From the cell containing the given text, extract its center point as (x, y) coordinate. 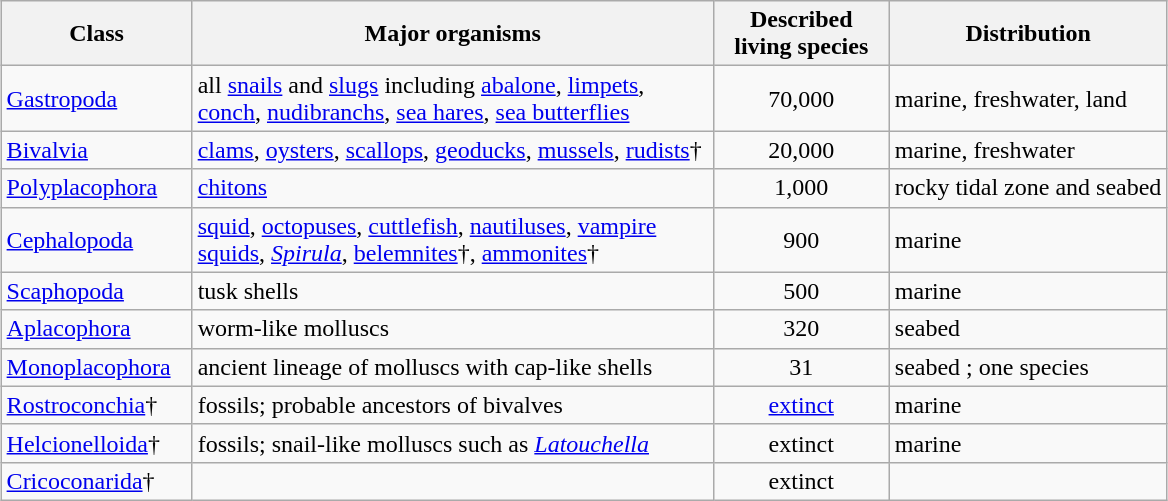
clams, oysters, scallops, geoducks, mussels, rudists† (452, 150)
Bivalvia (96, 150)
Monoplacophora (96, 367)
Aplacophora (96, 329)
fossils; probable ancestors of bivalves (452, 405)
fossils; snail-like molluscs such as Latouchella (452, 443)
70,000 (801, 98)
20,000 (801, 150)
Rostroconchia† (96, 405)
Polyplacophora (96, 188)
rocky tidal zone and seabed (1028, 188)
Scaphopoda (96, 291)
1,000 (801, 188)
31 (801, 367)
900 (801, 240)
worm-like molluscs (452, 329)
Cricoconarida† (96, 481)
seabed (1028, 329)
Helcionelloida† (96, 443)
ancient lineage of molluscs with cap-like shells (452, 367)
Described living species (801, 34)
Major organisms (452, 34)
320 (801, 329)
500 (801, 291)
seabed ; one species (1028, 367)
marine, freshwater (1028, 150)
chitons (452, 188)
marine, freshwater, land (1028, 98)
tusk shells (452, 291)
squid, octopuses, cuttlefish, nautiluses, vampire squids, Spirula, belemnites†, ammonites† (452, 240)
all snails and slugs including abalone, limpets, conch, nudibranchs, sea hares, sea butterflies (452, 98)
Cephalopoda (96, 240)
Class (96, 34)
Gastropoda (96, 98)
Distribution (1028, 34)
